From the cell containing the given text, extract its center point as [x, y] coordinate. 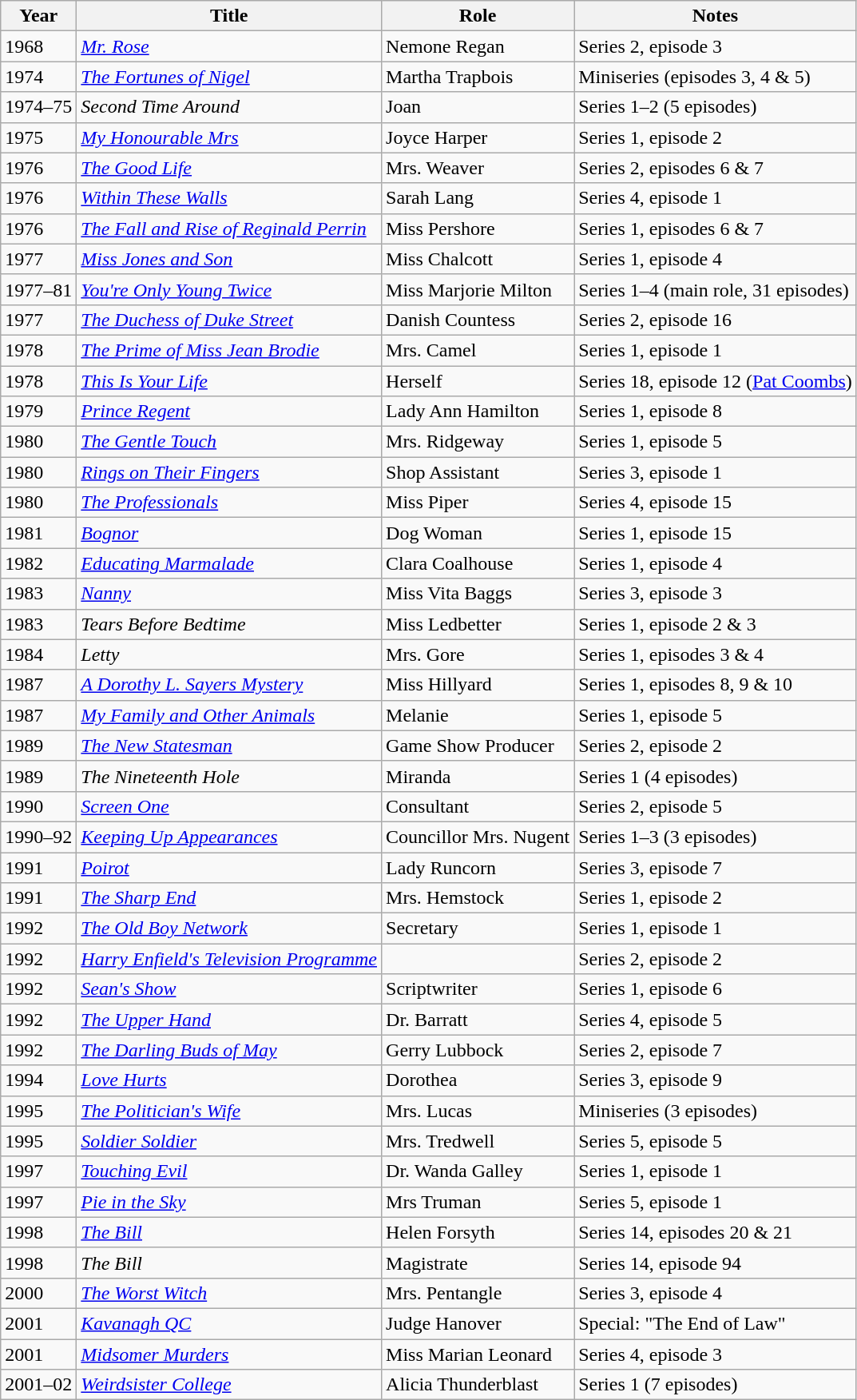
Mrs. Ridgeway [478, 442]
Series 1, episodes 8, 9 & 10 [716, 685]
Melanie [478, 715]
1994 [38, 1080]
The Nineteenth Hole [229, 776]
1984 [38, 654]
Series 3, episode 3 [716, 594]
Lady Runcorn [478, 867]
Series 1, episode 15 [716, 533]
Series 2, episode 5 [716, 806]
Series 18, episode 12 (Pat Coombs) [716, 381]
Herself [478, 381]
Rings on Their Fingers [229, 472]
Mr. Rose [229, 46]
1982 [38, 563]
Series 1, episode 2 & 3 [716, 624]
You're Only Young Twice [229, 289]
The Old Boy Network [229, 929]
Harry Enfield's Television Programme [229, 959]
Series 1–4 (main role, 31 episodes) [716, 289]
1981 [38, 533]
Prince Regent [229, 412]
Screen One [229, 806]
Helen Forsyth [478, 1232]
Alicia Thunderblast [478, 1385]
Miss Marjorie Milton [478, 289]
Miss Vita Baggs [478, 594]
Series 1, episodes 6 & 7 [716, 229]
Keeping Up Appearances [229, 837]
Series 2, episode 16 [716, 320]
This Is Your Life [229, 381]
Series 1 (7 episodes) [716, 1385]
1968 [38, 46]
Dr. Barratt [478, 1020]
1975 [38, 137]
The Sharp End [229, 898]
The Fortunes of Nigel [229, 77]
Soldier Soldier [229, 1141]
Miss Hillyard [478, 685]
Series 3, episode 4 [716, 1293]
Mrs. Camel [478, 350]
My Honourable Mrs [229, 137]
The Professionals [229, 503]
Series 1 (4 episodes) [716, 776]
Series 3, episode 7 [716, 867]
The Duchess of Duke Street [229, 320]
Sarah Lang [478, 198]
Series 3, episode 1 [716, 472]
Touching Evil [229, 1171]
Second Time Around [229, 107]
Danish Countess [478, 320]
1977–81 [38, 289]
Scriptwriter [478, 989]
Tears Before Bedtime [229, 624]
Martha Trapbois [478, 77]
Series 5, episode 5 [716, 1141]
Judge Hanover [478, 1323]
Clara Coalhouse [478, 563]
Lady Ann Hamilton [478, 412]
Mrs. Pentangle [478, 1293]
Series 2, episode 7 [716, 1050]
Kavanagh QC [229, 1323]
Miss Piper [478, 503]
Series 4, episode 15 [716, 503]
Miss Chalcott [478, 259]
The Upper Hand [229, 1020]
Joyce Harper [478, 137]
2000 [38, 1293]
Title [229, 16]
Letty [229, 654]
Bognor [229, 533]
Gerry Lubbock [478, 1050]
Series 2, episode 3 [716, 46]
The Gentle Touch [229, 442]
Nanny [229, 594]
Mrs. Lucas [478, 1111]
Series 14, episodes 20 & 21 [716, 1232]
The Worst Witch [229, 1293]
Series 4, episode 3 [716, 1354]
Series 1–2 (5 episodes) [716, 107]
Notes [716, 16]
1990–92 [38, 837]
Secretary [478, 929]
Mrs. Gore [478, 654]
Weirdsister College [229, 1385]
Game Show Producer [478, 746]
Special: "The End of Law" [716, 1323]
Dorothea [478, 1080]
The New Statesman [229, 746]
Series 3, episode 9 [716, 1080]
Series 1, episode 8 [716, 412]
Series 4, episode 1 [716, 198]
Series 1–3 (3 episodes) [716, 837]
Miss Marian Leonard [478, 1354]
Miniseries (episodes 3, 4 & 5) [716, 77]
Series 14, episode 94 [716, 1263]
Midsomer Murders [229, 1354]
Role [478, 16]
Miss Pershore [478, 229]
Miss Ledbetter [478, 624]
1974 [38, 77]
Mrs Truman [478, 1202]
Series 4, episode 5 [716, 1020]
My Family and Other Animals [229, 715]
The Darling Buds of May [229, 1050]
Joan [478, 107]
Miranda [478, 776]
Series 1, episode 6 [716, 989]
Series 1, episodes 3 & 4 [716, 654]
The Politician's Wife [229, 1111]
Consultant [478, 806]
Year [38, 16]
Educating Marmalade [229, 563]
1990 [38, 806]
Shop Assistant [478, 472]
2001–02 [38, 1385]
Mrs. Hemstock [478, 898]
Mrs. Weaver [478, 168]
Within These Walls [229, 198]
Series 5, episode 1 [716, 1202]
1979 [38, 412]
Miniseries (3 episodes) [716, 1111]
Magistrate [478, 1263]
The Fall and Rise of Reginald Perrin [229, 229]
Councillor Mrs. Nugent [478, 837]
Series 2, episodes 6 & 7 [716, 168]
Sean's Show [229, 989]
The Good Life [229, 168]
Miss Jones and Son [229, 259]
A Dorothy L. Sayers Mystery [229, 685]
Dr. Wanda Galley [478, 1171]
Nemone Regan [478, 46]
1974–75 [38, 107]
Dog Woman [478, 533]
Poirot [229, 867]
The Prime of Miss Jean Brodie [229, 350]
Mrs. Tredwell [478, 1141]
Pie in the Sky [229, 1202]
Love Hurts [229, 1080]
